Search for the cell housing the specified text and yield its (X, Y) center coordinate. 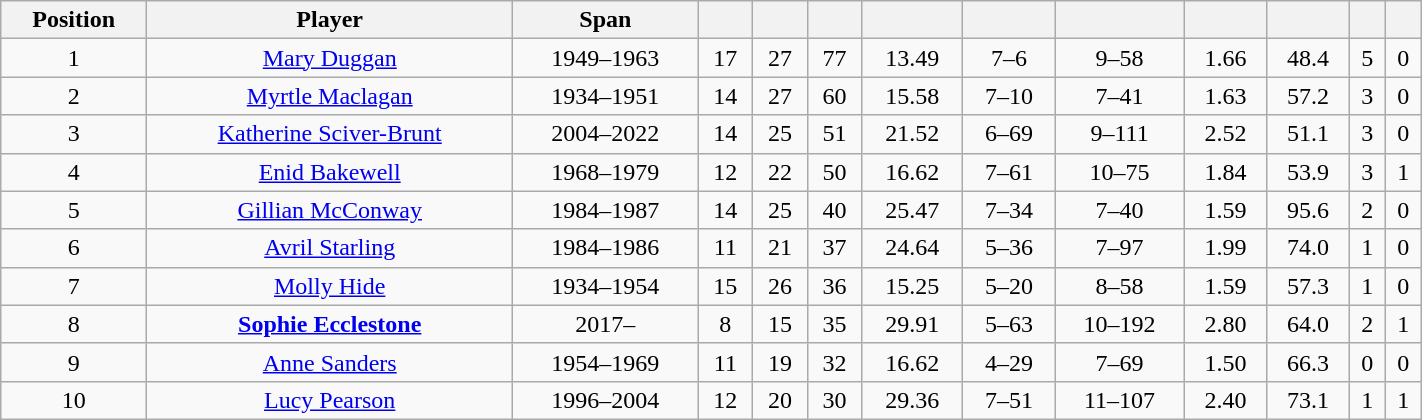
Avril Starling (330, 248)
1968–1979 (606, 172)
57.3 (1308, 286)
53.9 (1308, 172)
74.0 (1308, 248)
19 (780, 362)
1984–1986 (606, 248)
1.66 (1226, 58)
9 (74, 362)
4 (74, 172)
20 (780, 400)
1.50 (1226, 362)
29.91 (912, 324)
25.47 (912, 210)
11–107 (1120, 400)
10 (74, 400)
50 (834, 172)
Span (606, 20)
6–69 (1009, 134)
7–41 (1120, 96)
1.84 (1226, 172)
60 (834, 96)
30 (834, 400)
51 (834, 134)
2.40 (1226, 400)
Molly Hide (330, 286)
1934–1954 (606, 286)
Sophie Ecclestone (330, 324)
2.52 (1226, 134)
29.36 (912, 400)
7–61 (1009, 172)
95.6 (1308, 210)
2017– (606, 324)
Myrtle Maclagan (330, 96)
Gillian McConway (330, 210)
Position (74, 20)
Anne Sanders (330, 362)
17 (726, 58)
73.1 (1308, 400)
24.64 (912, 248)
9–58 (1120, 58)
37 (834, 248)
1.99 (1226, 248)
7–10 (1009, 96)
Enid Bakewell (330, 172)
15.58 (912, 96)
5–63 (1009, 324)
5–20 (1009, 286)
21 (780, 248)
15.25 (912, 286)
51.1 (1308, 134)
66.3 (1308, 362)
7–51 (1009, 400)
4–29 (1009, 362)
8–58 (1120, 286)
21.52 (912, 134)
7–6 (1009, 58)
9–111 (1120, 134)
Katherine Sciver-Brunt (330, 134)
1954–1969 (606, 362)
36 (834, 286)
48.4 (1308, 58)
1996–2004 (606, 400)
2004–2022 (606, 134)
7 (74, 286)
7–34 (1009, 210)
22 (780, 172)
7–40 (1120, 210)
2.80 (1226, 324)
1934–1951 (606, 96)
77 (834, 58)
5–36 (1009, 248)
1949–1963 (606, 58)
7–69 (1120, 362)
26 (780, 286)
64.0 (1308, 324)
10–75 (1120, 172)
1984–1987 (606, 210)
40 (834, 210)
32 (834, 362)
35 (834, 324)
1.63 (1226, 96)
6 (74, 248)
Lucy Pearson (330, 400)
13.49 (912, 58)
57.2 (1308, 96)
Player (330, 20)
7–97 (1120, 248)
Mary Duggan (330, 58)
10–192 (1120, 324)
